Identify which cell holds the provided text, then report its [X, Y] central coordinate. 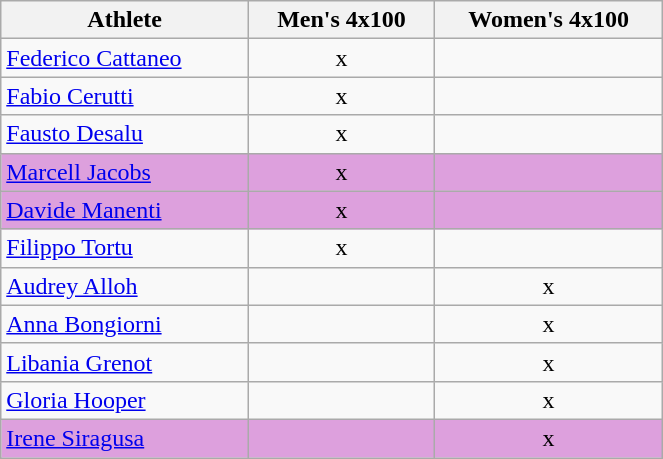
Fabio Cerutti [125, 96]
Libania Grenot [125, 362]
Gloria Hooper [125, 400]
Women's 4x100 [548, 20]
Men's 4x100 [342, 20]
Fausto Desalu [125, 134]
Filippo Tortu [125, 248]
Irene Siragusa [125, 438]
Audrey Alloh [125, 286]
Federico Cattaneo [125, 58]
Davide Manenti [125, 210]
Marcell Jacobs [125, 172]
Anna Bongiorni [125, 324]
Athlete [125, 20]
